Locate the cell with the specified text and output its [X, Y] center coordinate. 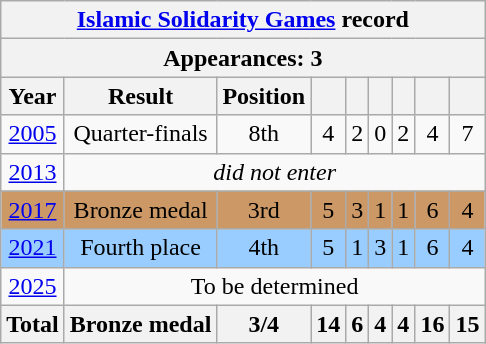
2013 [33, 172]
Total [33, 324]
0 [380, 134]
2021 [33, 248]
2005 [33, 134]
Result [140, 96]
3/4 [264, 324]
Appearances: 3 [243, 58]
4th [264, 248]
To be determined [274, 286]
Position [264, 96]
7 [468, 134]
did not enter [274, 172]
16 [432, 324]
8th [264, 134]
2025 [33, 286]
2017 [33, 210]
Year [33, 96]
15 [468, 324]
14 [328, 324]
3rd [264, 210]
Islamic Solidarity Games record [243, 20]
Fourth place [140, 248]
Quarter-finals [140, 134]
